For the text-containing cell, return its midpoint in [x, y] coordinate format. 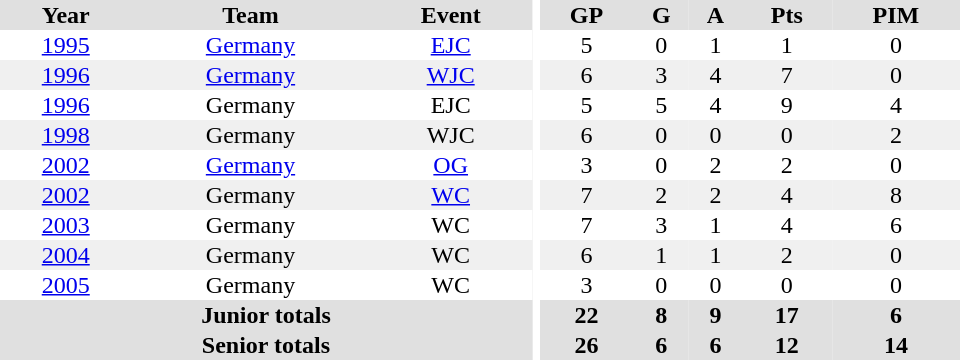
Pts [787, 15]
22 [587, 315]
Event [450, 15]
17 [787, 315]
Senior totals [266, 345]
G [661, 15]
2005 [66, 285]
GP [587, 15]
12 [787, 345]
Year [66, 15]
26 [587, 345]
Team [250, 15]
A [715, 15]
1995 [66, 45]
PIM [896, 15]
2003 [66, 225]
14 [896, 345]
2004 [66, 255]
OG [450, 165]
Junior totals [266, 315]
1998 [66, 135]
